Detect which cell encompasses the target text, then output its [X, Y] center coordinate. 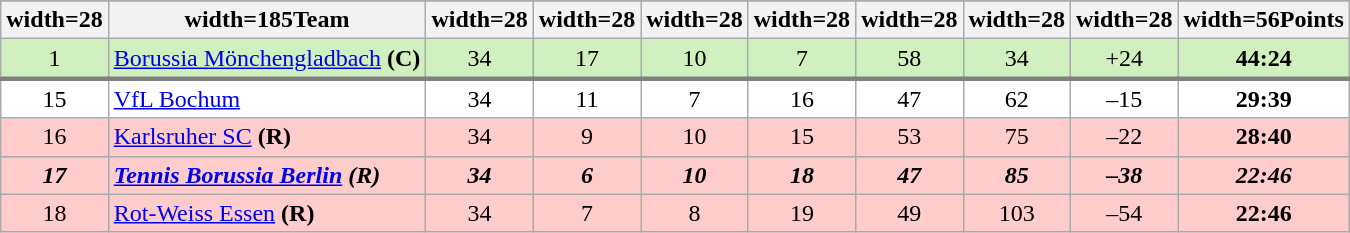
62 [1016, 98]
19 [802, 213]
width=185Team [267, 20]
VfL Bochum [267, 98]
53 [910, 137]
29:39 [1264, 98]
Karlsruher SC (R) [267, 137]
Rot-Weiss Essen (R) [267, 213]
+24 [1124, 59]
28:40 [1264, 137]
9 [586, 137]
85 [1016, 175]
–22 [1124, 137]
103 [1016, 213]
49 [910, 213]
Tennis Borussia Berlin (R) [267, 175]
–38 [1124, 175]
75 [1016, 137]
1 [54, 59]
width=56Points [1264, 20]
–15 [1124, 98]
Borussia Mönchengladbach (C) [267, 59]
6 [586, 175]
44:24 [1264, 59]
–54 [1124, 213]
8 [694, 213]
11 [586, 98]
58 [910, 59]
